Provide the (X, Y) coordinate of the cell's center where the given text is located.  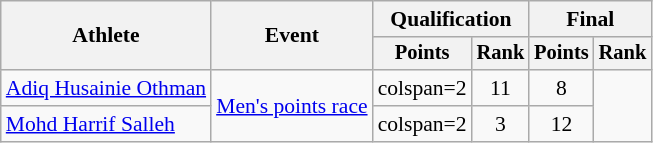
Qualification (452, 19)
Event (292, 36)
3 (501, 124)
Mohd Harrif Salleh (106, 124)
Men's points race (292, 106)
Adiq Husainie Othman (106, 88)
12 (561, 124)
Athlete (106, 36)
Final (590, 19)
8 (561, 88)
11 (501, 88)
